Capture the cell that displays the provided text and extract its (x, y) central coordinate. 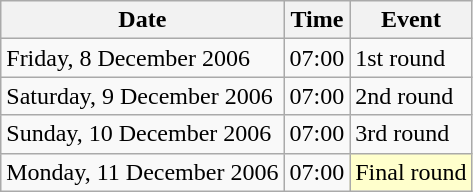
Friday, 8 December 2006 (142, 58)
1st round (411, 58)
Saturday, 9 December 2006 (142, 96)
Monday, 11 December 2006 (142, 172)
Time (317, 20)
Date (142, 20)
Sunday, 10 December 2006 (142, 134)
2nd round (411, 96)
Event (411, 20)
Final round (411, 172)
3rd round (411, 134)
